Pinpoint the cell where the given text exists, returning its [X, Y] midpoint coordinate. 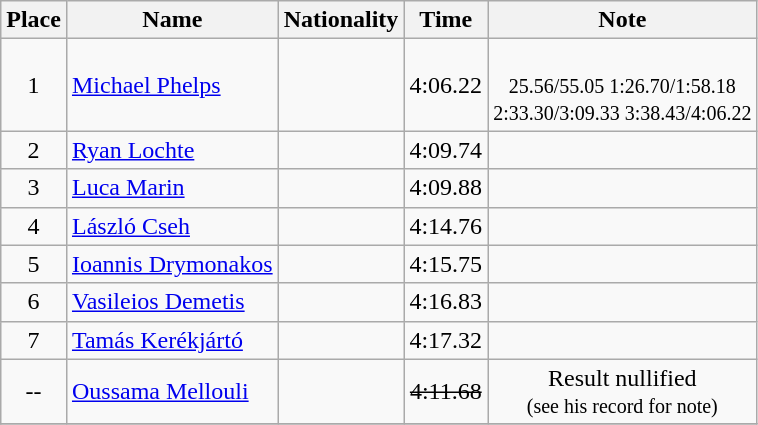
5 [34, 264]
Ryan Lochte [172, 150]
Result nullified (see his record for note) [622, 392]
4:15.75 [446, 264]
4:14.76 [446, 226]
3 [34, 188]
Michael Phelps [172, 85]
2 [34, 150]
4:06.22 [446, 85]
Luca Marin [172, 188]
1 [34, 85]
László Cseh [172, 226]
Note [622, 20]
Ioannis Drymonakos [172, 264]
4:09.88 [446, 188]
25.56/55.05 1:26.70/1:58.18 2:33.30/3:09.33 3:38.43/4:06.22 [622, 85]
Name [172, 20]
Time [446, 20]
Oussama Mellouli [172, 392]
4:11.68 [446, 392]
6 [34, 302]
4:09.74 [446, 150]
Place [34, 20]
4:16.83 [446, 302]
Tamás Kerékjártó [172, 340]
4:17.32 [446, 340]
-- [34, 392]
Nationality [341, 20]
7 [34, 340]
Vasileios Demetis [172, 302]
4 [34, 226]
